Detect which cell encompasses the target text, then output its [X, Y] center coordinate. 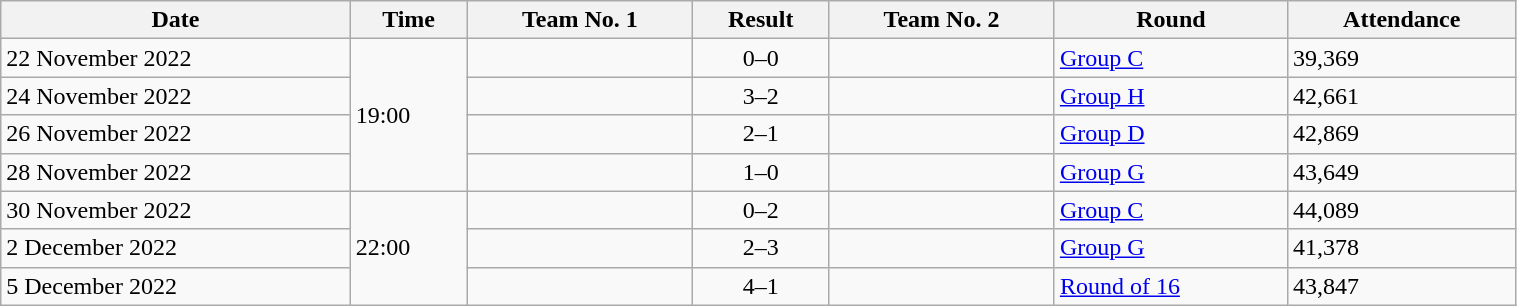
Team No. 1 [580, 20]
Attendance [1402, 20]
19:00 [408, 115]
3–2 [761, 96]
43,649 [1402, 172]
2–3 [761, 248]
Date [176, 20]
0–2 [761, 210]
28 November 2022 [176, 172]
0–0 [761, 58]
42,869 [1402, 134]
Group D [1170, 134]
Result [761, 20]
Time [408, 20]
4–1 [761, 286]
43,847 [1402, 286]
Group H [1170, 96]
22:00 [408, 248]
30 November 2022 [176, 210]
44,089 [1402, 210]
Round of 16 [1170, 286]
39,369 [1402, 58]
5 December 2022 [176, 286]
1–0 [761, 172]
41,378 [1402, 248]
26 November 2022 [176, 134]
Team No. 2 [942, 20]
2 December 2022 [176, 248]
Round [1170, 20]
2–1 [761, 134]
24 November 2022 [176, 96]
22 November 2022 [176, 58]
42,661 [1402, 96]
